Output the [x, y] coordinate of the center of the cell containing the given text.  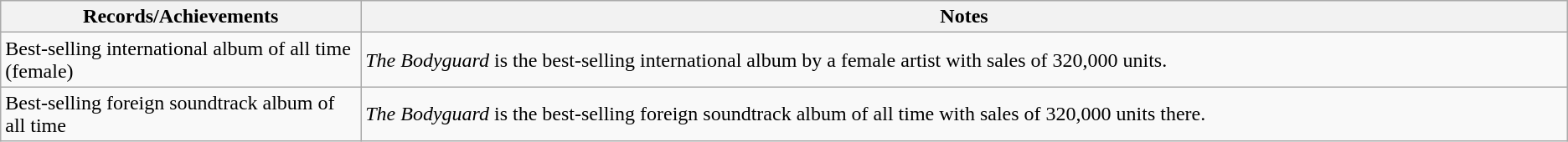
Notes [965, 17]
Best-selling international album of all time (female) [181, 60]
Best-selling foreign soundtrack album of all time [181, 114]
The Bodyguard is the best-selling foreign soundtrack album of all time with sales of 320,000 units there. [965, 114]
Records/Achievements [181, 17]
The Bodyguard is the best-selling international album by a female artist with sales of 320,000 units. [965, 60]
